Scan for the cell matching the given text and deliver its [x, y] coordinate at center. 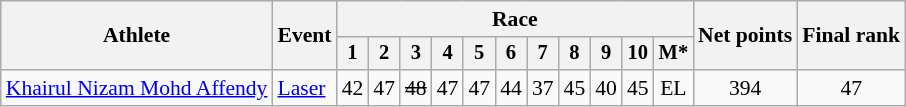
37 [543, 88]
394 [745, 88]
Final rank [851, 36]
10 [638, 54]
44 [511, 88]
1 [353, 54]
M* [674, 54]
5 [479, 54]
42 [353, 88]
Athlete [137, 36]
6 [511, 54]
40 [606, 88]
EL [674, 88]
3 [416, 54]
Race [515, 19]
48 [416, 88]
Laser [304, 88]
Event [304, 36]
8 [575, 54]
4 [448, 54]
Khairul Nizam Mohd Affendy [137, 88]
Net points [745, 36]
9 [606, 54]
2 [384, 54]
7 [543, 54]
